Return the [X, Y] coordinate for the center point of the cell that contains the specified text.  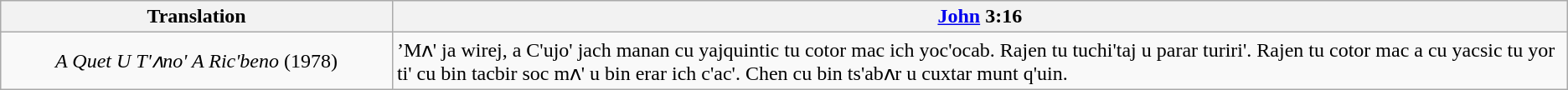
John 3:16 [980, 17]
A Quet U T'ʌno' A Ric'beno (1978) [197, 61]
Translation [197, 17]
